Determine the [X, Y] coordinate at the center of the cell enclosing the given text.  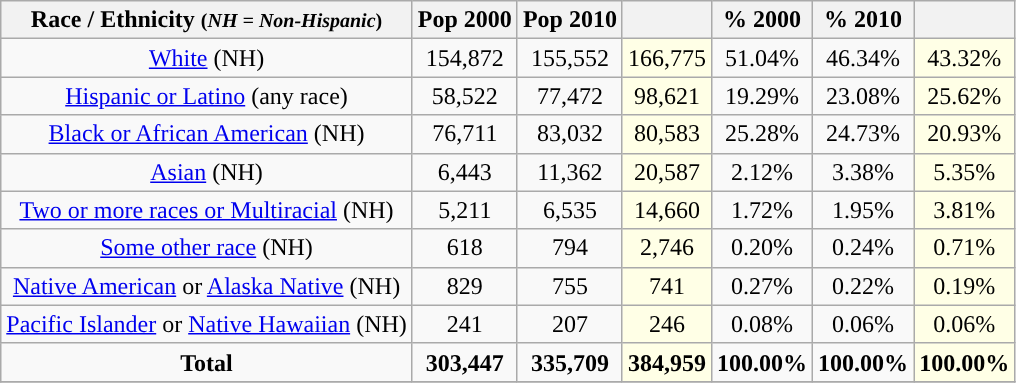
Black or African American (NH) [207, 134]
43.32% [964, 58]
Asian (NH) [207, 172]
5.35% [964, 172]
241 [464, 324]
Hispanic or Latino (any race) [207, 96]
% 2000 [762, 20]
Some other race (NH) [207, 248]
Two or more races or Multiracial (NH) [207, 210]
6,535 [570, 210]
829 [464, 286]
20,587 [666, 172]
14,660 [666, 210]
0.20% [762, 248]
618 [464, 248]
11,362 [570, 172]
166,775 [666, 58]
58,522 [464, 96]
155,552 [570, 58]
0.24% [864, 248]
Pop 2000 [464, 20]
80,583 [666, 134]
76,711 [464, 134]
19.29% [762, 96]
Pop 2010 [570, 20]
741 [666, 286]
0.08% [762, 324]
Native American or Alaska Native (NH) [207, 286]
246 [666, 324]
0.22% [864, 286]
23.08% [864, 96]
% 2010 [864, 20]
24.73% [864, 134]
2,746 [666, 248]
3.38% [864, 172]
20.93% [964, 134]
98,621 [666, 96]
0.71% [964, 248]
154,872 [464, 58]
77,472 [570, 96]
Total [207, 362]
51.04% [762, 58]
83,032 [570, 134]
25.28% [762, 134]
3.81% [964, 210]
303,447 [464, 362]
1.95% [864, 210]
755 [570, 286]
0.19% [964, 286]
5,211 [464, 210]
384,959 [666, 362]
46.34% [864, 58]
1.72% [762, 210]
Pacific Islander or Native Hawaiian (NH) [207, 324]
207 [570, 324]
25.62% [964, 96]
335,709 [570, 362]
794 [570, 248]
6,443 [464, 172]
0.27% [762, 286]
2.12% [762, 172]
Race / Ethnicity (NH = Non-Hispanic) [207, 20]
White (NH) [207, 58]
